Find where the given text appears and provide that cell's center as [x, y] coordinate. 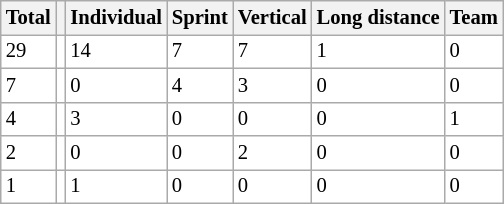
Individual [116, 17]
Team [474, 17]
Long distance [378, 17]
Vertical [272, 17]
29 [28, 51]
Total [28, 17]
14 [116, 51]
Sprint [200, 17]
